Identify which cell holds the provided text, then report its (X, Y) central coordinate. 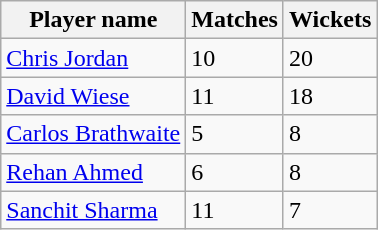
6 (235, 172)
5 (235, 134)
Rehan Ahmed (94, 172)
Carlos Brathwaite (94, 134)
Chris Jordan (94, 58)
10 (235, 58)
Sanchit Sharma (94, 210)
David Wiese (94, 96)
20 (330, 58)
Wickets (330, 20)
Matches (235, 20)
18 (330, 96)
Player name (94, 20)
7 (330, 210)
